Return the [X, Y] coordinate for the center point of the cell that contains the specified text.  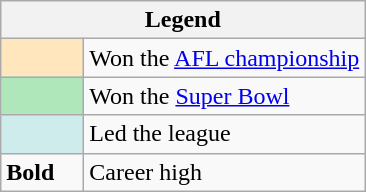
Led the league [224, 134]
Won the Super Bowl [224, 96]
Won the AFL championship [224, 58]
Bold [42, 172]
Legend [183, 20]
Career high [224, 172]
